Scan for the cell matching the given text and deliver its [X, Y] coordinate at center. 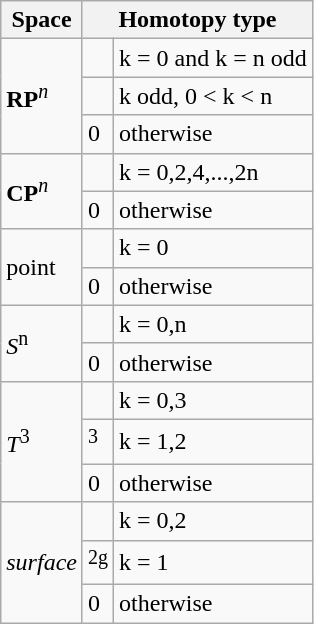
k = 0,2,4,...,2n [214, 172]
CPn [42, 191]
RPn [42, 96]
Sn [42, 343]
T3 [42, 442]
3 [98, 442]
k = 0 and k = n odd [214, 58]
k = 1 [214, 562]
k = 1,2 [214, 442]
point [42, 267]
k = 0 [214, 248]
k = 0,n [214, 324]
surface [42, 562]
k = 0,3 [214, 400]
Homotopy type [197, 20]
k odd, 0 < k < n [214, 96]
Space [42, 20]
2g [98, 562]
k = 0,2 [214, 521]
